Extract the (X, Y) coordinate from the center of the cell holding the provided text.  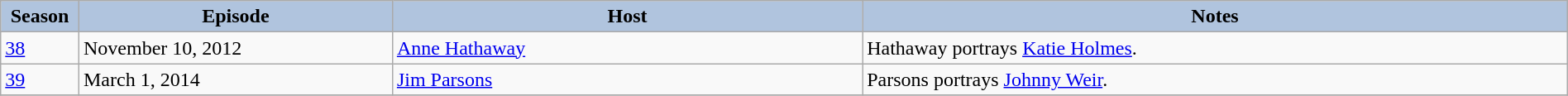
38 (40, 48)
39 (40, 79)
Jim Parsons (627, 79)
March 1, 2014 (235, 79)
Episode (235, 17)
Parsons portrays Johnny Weir. (1216, 79)
November 10, 2012 (235, 48)
Season (40, 17)
Anne Hathaway (627, 48)
Host (627, 17)
Hathaway portrays Katie Holmes. (1216, 48)
Notes (1216, 17)
